Locate the cell with the specified text and output its (X, Y) center coordinate. 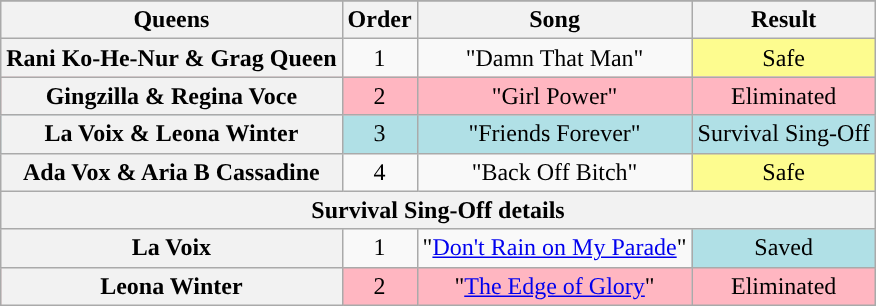
"Back Off Bitch" (554, 172)
Saved (784, 248)
3 (380, 134)
Order (380, 20)
"Friends Forever" (554, 134)
Result (784, 20)
4 (380, 172)
La Voix & Leona Winter (172, 134)
Queens (172, 20)
"Don't Rain on My Parade" (554, 248)
"The Edge of Glory" (554, 286)
Gingzilla & Regina Voce (172, 96)
Leona Winter (172, 286)
Survival Sing-Off (784, 134)
La Voix (172, 248)
Rani Ko-He-Nur & Grag Queen (172, 58)
"Girl Power" (554, 96)
"Damn That Man" (554, 58)
Survival Sing-Off details (438, 210)
Ada Vox & Aria B Cassadine (172, 172)
Song (554, 20)
